Identify which cell holds the provided text, then report its (x, y) central coordinate. 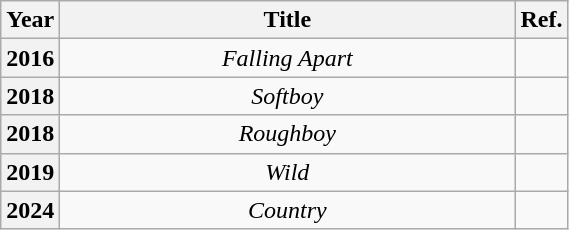
Wild (288, 172)
Ref. (542, 20)
Falling Apart (288, 58)
2016 (30, 58)
Softboy (288, 96)
Year (30, 20)
Title (288, 20)
2019 (30, 172)
Roughboy (288, 134)
2024 (30, 210)
Country (288, 210)
